Extract the (x, y) coordinate from the center of the cell holding the provided text.  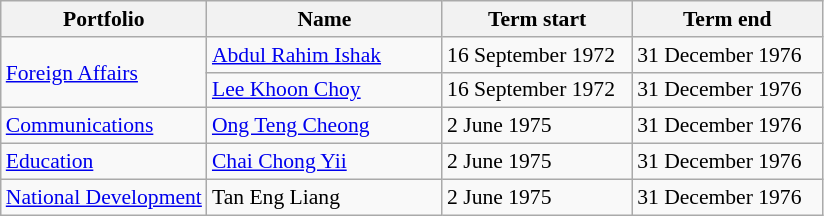
Ong Teng Cheong (324, 126)
Tan Eng Liang (324, 197)
Lee Khoon Choy (324, 90)
Foreign Affairs (104, 72)
Abdul Rahim Ishak (324, 55)
Chai Chong Yii (324, 162)
Communications (104, 126)
Term end (727, 19)
Name (324, 19)
National Development (104, 197)
Portfolio (104, 19)
Education (104, 162)
Term start (537, 19)
